Extract the (x, y) coordinate from the center of the cell holding the provided text.  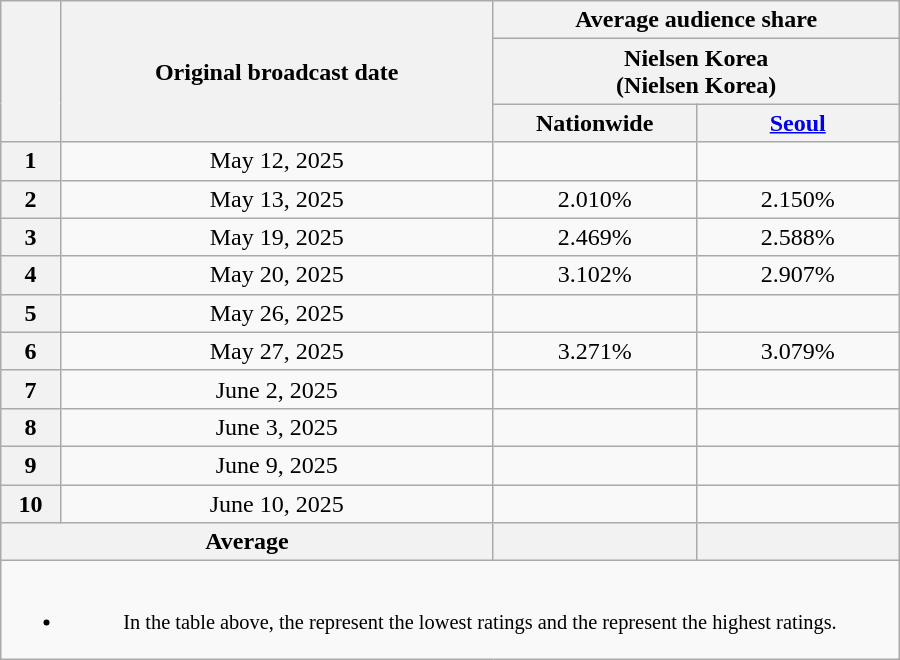
May 20, 2025 (276, 275)
1 (31, 161)
In the table above, the represent the lowest ratings and the represent the highest ratings. (450, 610)
3.079% (798, 351)
May 26, 2025 (276, 313)
May 12, 2025 (276, 161)
4 (31, 275)
Average audience share (696, 20)
5 (31, 313)
10 (31, 503)
2.907% (798, 275)
Nationwide (594, 123)
June 9, 2025 (276, 465)
June 2, 2025 (276, 389)
2.588% (798, 237)
7 (31, 389)
Average (247, 542)
9 (31, 465)
June 10, 2025 (276, 503)
May 27, 2025 (276, 351)
May 19, 2025 (276, 237)
3 (31, 237)
May 13, 2025 (276, 199)
3.271% (594, 351)
2.010% (594, 199)
Nielsen Korea(Nielsen Korea) (696, 72)
2.150% (798, 199)
3.102% (594, 275)
2 (31, 199)
June 3, 2025 (276, 427)
Seoul (798, 123)
2.469% (594, 237)
Original broadcast date (276, 72)
6 (31, 351)
8 (31, 427)
